For the text-containing cell, return its midpoint in (x, y) coordinate format. 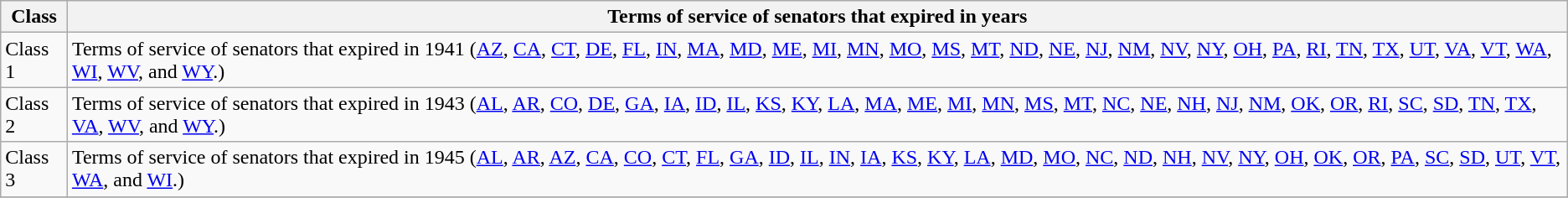
Class 2 (34, 114)
Class 1 (34, 60)
Class 3 (34, 169)
Terms of service of senators that expired in years (818, 17)
Class (34, 17)
